For the text-containing cell, return its midpoint in [X, Y] coordinate format. 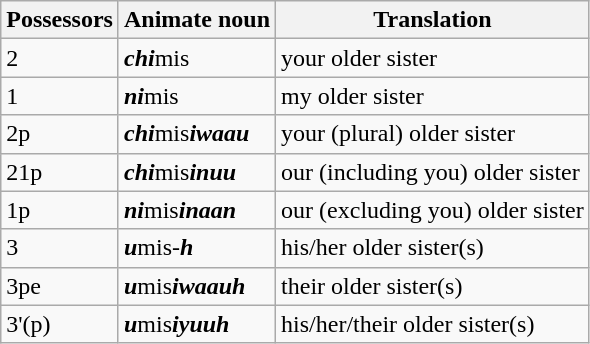
1p [60, 210]
umisiyuuh [196, 324]
21p [60, 172]
chimisinuu [196, 172]
3'(p) [60, 324]
chimisiwaau [196, 134]
3 [60, 248]
1 [60, 96]
nimis [196, 96]
my older sister [433, 96]
your (plural) older sister [433, 134]
umisiwaauh [196, 286]
his/her older sister(s) [433, 248]
nimisinaan [196, 210]
2p [60, 134]
their older sister(s) [433, 286]
our (excluding you) older sister [433, 210]
3pe [60, 286]
2 [60, 58]
our (including you) older sister [433, 172]
Possessors [60, 20]
Animate noun [196, 20]
your older sister [433, 58]
his/her/their older sister(s) [433, 324]
chimis [196, 58]
umis-h [196, 248]
Translation [433, 20]
